Detect which cell encompasses the target text, then output its (x, y) center coordinate. 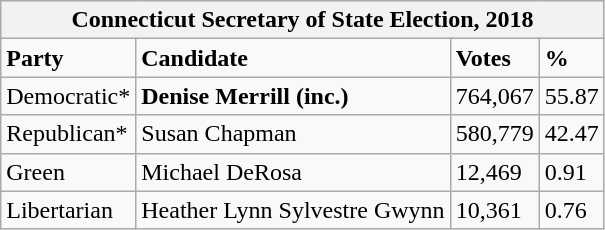
580,779 (494, 134)
Connecticut Secretary of State Election, 2018 (302, 20)
Denise Merrill (inc.) (293, 96)
% (572, 58)
Votes (494, 58)
0.76 (572, 210)
Libertarian (68, 210)
Democratic* (68, 96)
0.91 (572, 172)
Green (68, 172)
Heather Lynn Sylvestre Gwynn (293, 210)
Candidate (293, 58)
Michael DeRosa (293, 172)
Party (68, 58)
764,067 (494, 96)
12,469 (494, 172)
42.47 (572, 134)
10,361 (494, 210)
Susan Chapman (293, 134)
Republican* (68, 134)
55.87 (572, 96)
